From the cell containing the given text, extract its center point as (x, y) coordinate. 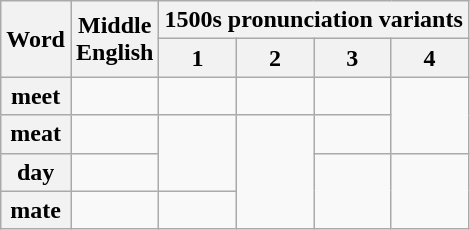
mate (36, 210)
Word (36, 39)
1500s pronunciation variants (314, 20)
4 (430, 58)
2 (274, 58)
MiddleEnglish (114, 39)
day (36, 172)
1 (198, 58)
meat (36, 134)
meet (36, 96)
3 (352, 58)
